Output the (X, Y) coordinate of the center of the cell containing the given text.  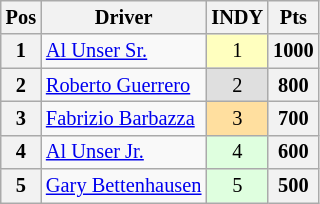
600 (293, 152)
INDY (237, 17)
Al Unser Jr. (124, 152)
Al Unser Sr. (124, 51)
Pos (21, 17)
Roberto Guerrero (124, 85)
800 (293, 85)
700 (293, 118)
500 (293, 186)
Fabrizio Barbazza (124, 118)
Pts (293, 17)
1000 (293, 51)
Driver (124, 17)
Gary Bettenhausen (124, 186)
